Pinpoint the cell where the given text exists, returning its (x, y) midpoint coordinate. 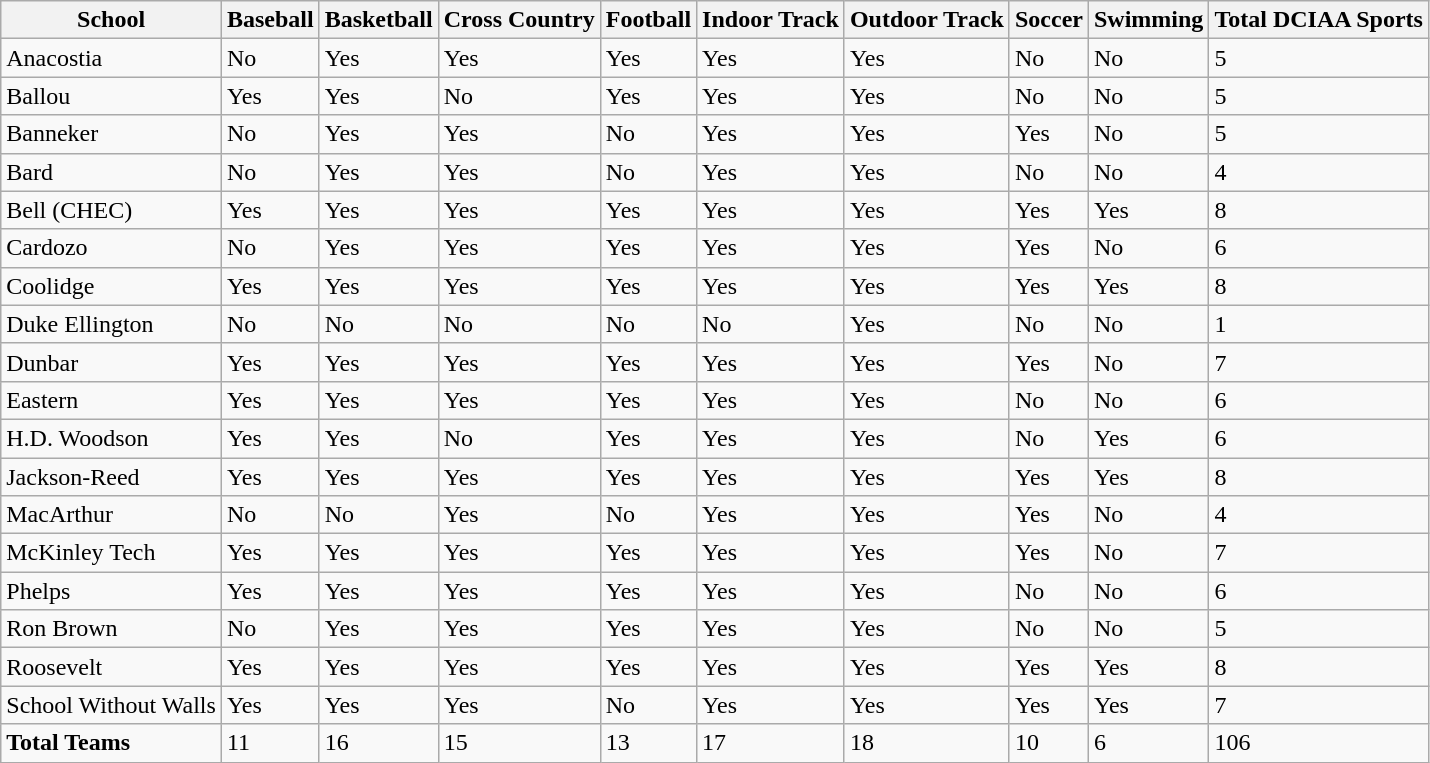
18 (926, 743)
Ron Brown (112, 629)
Outdoor Track (926, 20)
Eastern (112, 400)
Duke Ellington (112, 324)
Swimming (1148, 20)
Total DCIAA Sports (1319, 20)
Indoor Track (771, 20)
Bell (CHEC) (112, 210)
Coolidge (112, 286)
1 (1319, 324)
Banneker (112, 134)
Bard (112, 172)
Dunbar (112, 362)
Ballou (112, 96)
106 (1319, 743)
H.D. Woodson (112, 438)
School (112, 20)
Anacostia (112, 58)
MacArthur (112, 515)
Roosevelt (112, 667)
15 (519, 743)
Football (648, 20)
Cross Country (519, 20)
Cardozo (112, 248)
Basketball (378, 20)
16 (378, 743)
Total Teams (112, 743)
17 (771, 743)
Phelps (112, 591)
13 (648, 743)
School Without Walls (112, 705)
Jackson-Reed (112, 477)
10 (1048, 743)
McKinley Tech (112, 553)
Soccer (1048, 20)
Baseball (270, 20)
11 (270, 743)
